Extract the (X, Y) coordinate from the center of the cell holding the provided text.  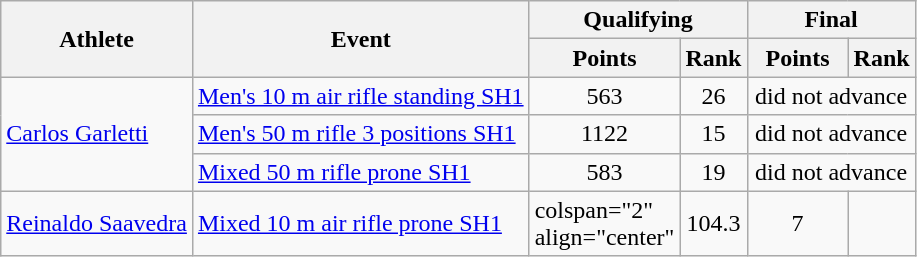
Reinaldo Saavedra (97, 224)
Event (360, 39)
19 (714, 172)
104.3 (714, 224)
15 (714, 134)
Final (831, 20)
Athlete (97, 39)
Men's 10 m air rifle standing SH1 (360, 96)
583 (604, 172)
Mixed 50 m rifle prone SH1 (360, 172)
7 (798, 224)
Carlos Garletti (97, 134)
1122 (604, 134)
26 (714, 96)
Men's 50 m rifle 3 positions SH1 (360, 134)
Qualifying (638, 20)
563 (604, 96)
Mixed 10 m air rifle prone SH1 (360, 224)
colspan="2" align="center" (604, 224)
